Search for the cell housing the specified text and yield its (x, y) center coordinate. 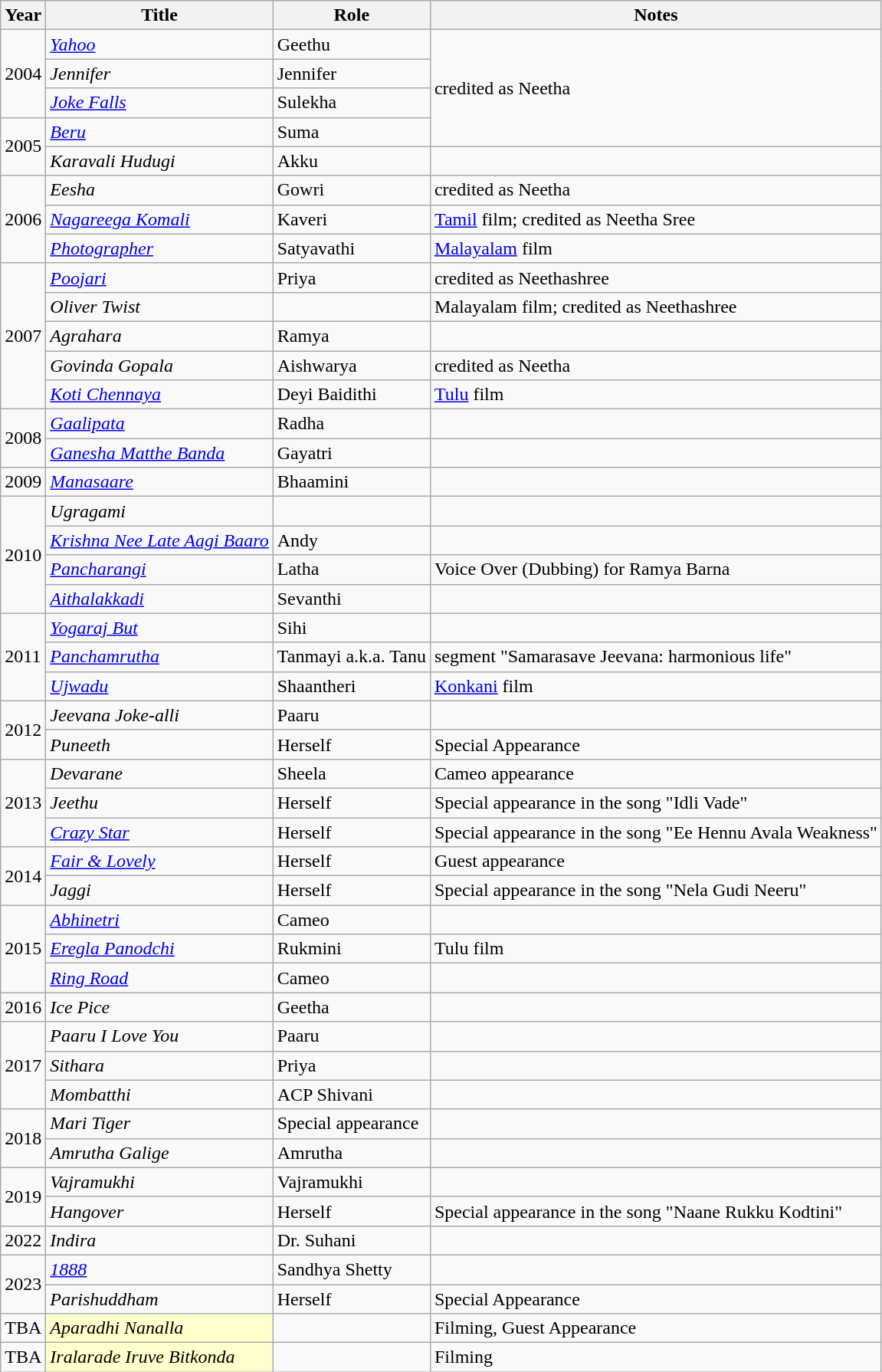
Deyi Baidithi (351, 395)
Jaggi (159, 891)
Ramya (351, 336)
2008 (23, 438)
2014 (23, 876)
Gowri (351, 190)
Fair & Lovely (159, 862)
2006 (23, 219)
Sulekha (351, 103)
Govinda Gopala (159, 366)
Guest appearance (656, 862)
Yahoo (159, 44)
2010 (23, 555)
Notes (656, 15)
2011 (23, 657)
Poojari (159, 277)
Gayatri (351, 453)
Sithara (159, 1065)
Aishwarya (351, 366)
Joke Falls (159, 103)
Iralarade Iruve Bitkonda (159, 1357)
Special appearance in the song "Naane Rukku Kodtini" (656, 1211)
Special appearance in the song "Nela Gudi Neeru" (656, 891)
Title (159, 15)
Special appearance in the song "Ee Hennu Avala Weakness" (656, 832)
Abhinetri (159, 920)
Geethu (351, 44)
Aparadhi Nanalla (159, 1328)
Malayalam film; credited as Neethashree (656, 307)
Beru (159, 132)
2018 (23, 1138)
Jeevana Joke-alli (159, 715)
segment "Samarasave Jeevana: harmonious life" (656, 657)
Ring Road (159, 978)
Sevanthi (351, 599)
ACP Shivani (351, 1095)
Special appearance in the song "Idli Vade" (656, 803)
2013 (23, 803)
Parishuddham (159, 1299)
2022 (23, 1240)
2012 (23, 730)
Voice Over (Dubbing) for Ramya Barna (656, 569)
Mari Tiger (159, 1124)
Gaalipata (159, 424)
Puneeth (159, 744)
Pancharangi (159, 569)
Sheela (351, 773)
Amrutha (351, 1153)
Photographer (159, 248)
2005 (23, 146)
Andy (351, 540)
Krishna Nee Late Aagi Baaro (159, 540)
Ganesha Matthe Banda (159, 453)
Amrutha Galige (159, 1153)
Satyavathi (351, 248)
Rukmini (351, 949)
Panchamrutha (159, 657)
Nagareega Komali (159, 219)
Suma (351, 132)
Filming, Guest Appearance (656, 1328)
Agrahara (159, 336)
Special appearance (351, 1124)
Eesha (159, 190)
Karavali Hudugi (159, 161)
Akku (351, 161)
Indira (159, 1240)
Tanmayi a.k.a. Tanu (351, 657)
Geetha (351, 1007)
Cameo appearance (656, 773)
2015 (23, 949)
Bhaamini (351, 482)
Sihi (351, 628)
Shaantheri (351, 686)
Ugragami (159, 511)
Devarane (159, 773)
Eregla Panodchi (159, 949)
2004 (23, 74)
credited as Neethashree (656, 277)
Tamil film; credited as Neetha Sree (656, 219)
2009 (23, 482)
Year (23, 15)
Paaru I Love You (159, 1036)
2019 (23, 1196)
Malayalam film (656, 248)
Crazy Star (159, 832)
Aithalakkadi (159, 599)
2007 (23, 336)
Latha (351, 569)
Jeethu (159, 803)
Sandhya Shetty (351, 1269)
Yogaraj But (159, 628)
Koti Chennaya (159, 395)
Radha (351, 424)
1888 (159, 1269)
Ice Pice (159, 1007)
Role (351, 15)
Oliver Twist (159, 307)
Mombatthi (159, 1095)
Manasaare (159, 482)
2017 (23, 1065)
Kaveri (351, 219)
Konkani film (656, 686)
Filming (656, 1357)
2023 (23, 1284)
Hangover (159, 1211)
Ujwadu (159, 686)
2016 (23, 1007)
Dr. Suhani (351, 1240)
